Find where the given text appears and provide that cell's center as [x, y] coordinate. 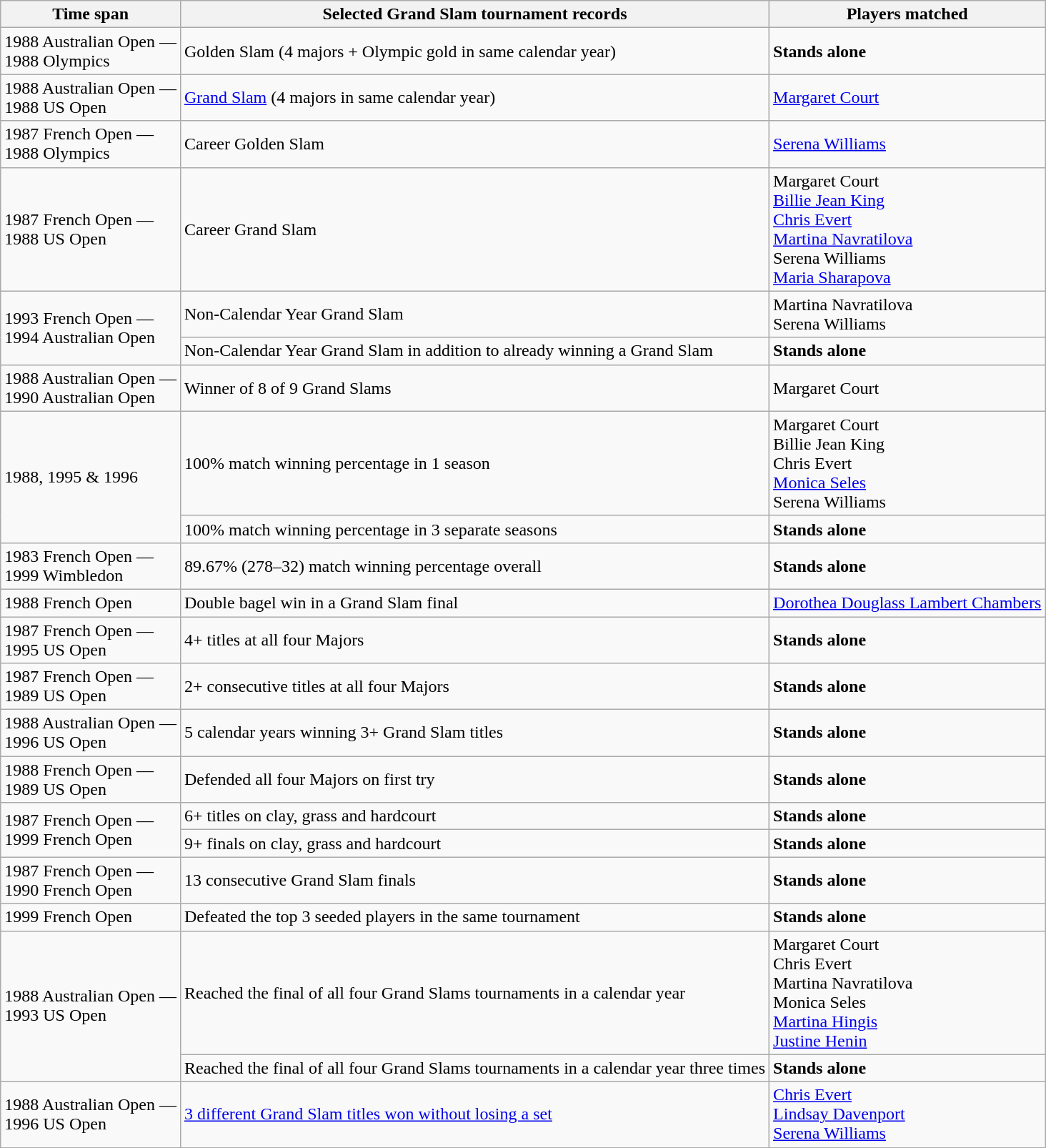
9+ finals on clay, grass and hardcourt [474, 843]
Career Grand Slam [474, 229]
4+ titles at all four Majors [474, 639]
1988 Australian Open — 1993 US Open [91, 1006]
1987 French Open — 1989 US Open [91, 686]
Reached the final of all four Grand Slams tournaments in a calendar year [474, 992]
Selected Grand Slam tournament records [474, 14]
1988 French Open [91, 603]
Margaret CourtChris EvertMartina NavratilovaMonica SelesMartina HingisJustine Henin [907, 992]
1988 Australian Open — 1988 US Open [91, 97]
Double bagel win in a Grand Slam final [474, 603]
1999 French Open [91, 917]
89.67% (278–32) match winning percentage overall [474, 566]
Time span [91, 14]
1987 French Open — 1988 Olympics [91, 144]
1983 French Open — 1999 Wimbledon [91, 566]
2+ consecutive titles at all four Majors [474, 686]
1988 Australian Open — 1990 Australian Open [91, 387]
6+ titles on clay, grass and hardcourt [474, 816]
3 different Grand Slam titles won without losing a set [474, 1114]
100% match winning percentage in 3 separate seasons [474, 529]
1988 French Open — 1989 US Open [91, 779]
Non-Calendar Year Grand Slam [474, 315]
1987 French Open — 1988 US Open [91, 229]
Grand Slam (4 majors in same calendar year) [474, 97]
1987 French Open — 1995 US Open [91, 639]
Reached the final of all four Grand Slams tournaments in a calendar year three times [474, 1068]
Dorothea Douglass Lambert Chambers [907, 603]
13 consecutive Grand Slam finals [474, 881]
Margaret CourtBillie Jean KingChris EvertMartina NavratilovaSerena WilliamsMaria Sharapova [907, 229]
Career Golden Slam [474, 144]
Martina NavratilovaSerena Williams [907, 315]
Serena Williams [907, 144]
1987 French Open — 1999 French Open [91, 830]
1993 French Open — 1994 Australian Open [91, 327]
1988 Australian Open — 1988 Olympics [91, 51]
Players matched [907, 14]
5 calendar years winning 3+ Grand Slam titles [474, 733]
1987 French Open — 1990 French Open [91, 881]
Defended all four Majors on first try [474, 779]
100% match winning percentage in 1 season [474, 463]
Margaret CourtBillie Jean KingChris EvertMonica SelesSerena Williams [907, 463]
Golden Slam (4 majors + Olympic gold in same calendar year) [474, 51]
1988, 1995 & 1996 [91, 477]
Non-Calendar Year Grand Slam in addition to already winning a Grand Slam [474, 351]
Chris Evert Lindsay Davenport Serena Williams [907, 1114]
Winner of 8 of 9 Grand Slams [474, 387]
Defeated the top 3 seeded players in the same tournament [474, 917]
